Return the (X, Y) coordinate for the center point of the cell that contains the specified text.  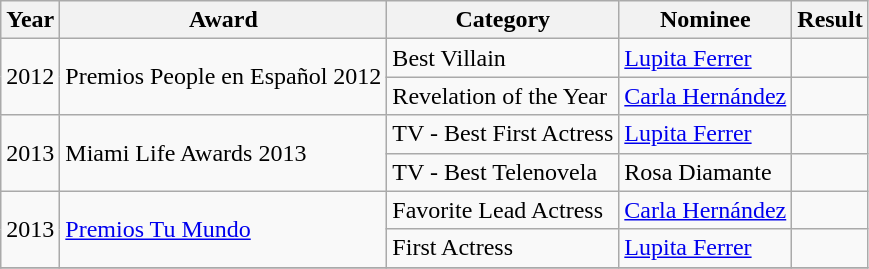
First Actress (503, 248)
TV - Best First Actress (503, 134)
Year (30, 20)
Premios Tu Mundo (224, 229)
TV - Best Telenovela (503, 172)
Rosa Diamante (706, 172)
Result (830, 20)
Miami Life Awards 2013 (224, 153)
Premios People en Español 2012 (224, 77)
Favorite Lead Actress (503, 210)
Nominee (706, 20)
Award (224, 20)
2012 (30, 77)
Best Villain (503, 58)
Category (503, 20)
Revelation of the Year (503, 96)
